Pinpoint the cell where the given text exists, returning its [x, y] midpoint coordinate. 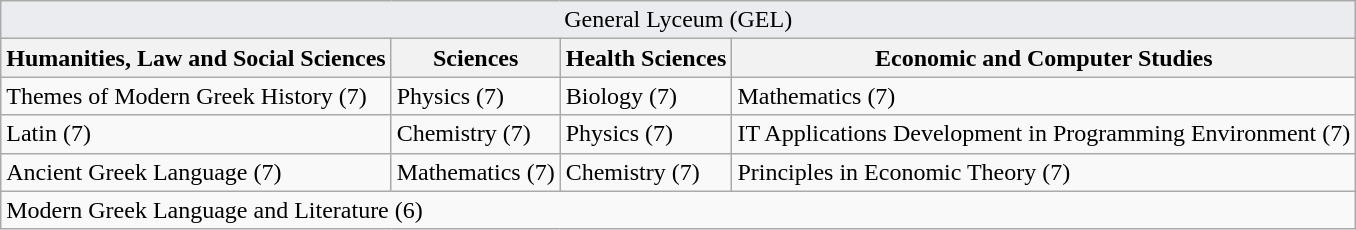
Themes of Modern Greek History (7) [196, 96]
Principles in Economic Theory (7) [1044, 172]
Sciences [476, 58]
General Lyceum (GEL) [678, 20]
IT Applications Development in Programming Environment (7) [1044, 134]
Ancient Greek Language (7) [196, 172]
Biology (7) [646, 96]
Latin (7) [196, 134]
Humanities, Law and Social Sciences [196, 58]
Economic and Computer Studies [1044, 58]
Health Sciences [646, 58]
Modern Greek Language and Literature (6) [678, 210]
